Capture the cell that displays the provided text and extract its [x, y] central coordinate. 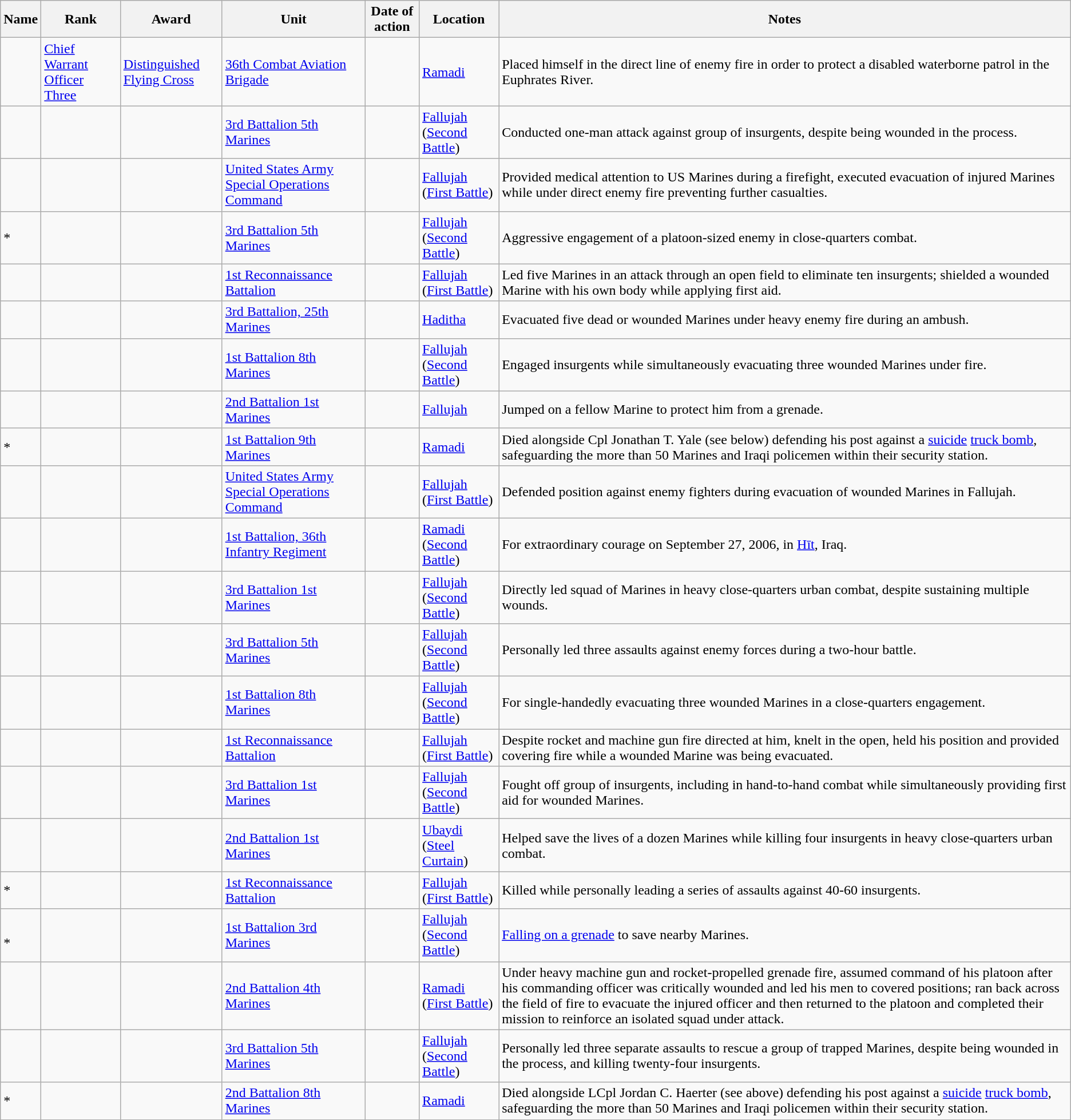
Placed himself in the direct line of enemy fire in order to protect a disabled waterborne patrol in the Euphrates River. [785, 72]
2nd Battalion 4th Marines [293, 996]
Haditha [459, 319]
3rd Battalion, 25th Marines [293, 319]
2nd Battalion 8th Marines [293, 1101]
Location [459, 19]
Date of action [392, 19]
Engaged insurgents while simultaneously evacuating three wounded Marines under fire. [785, 365]
Name [21, 19]
Rank [81, 19]
Falling on a grenade to save nearby Marines. [785, 935]
Fought off group of insurgents, including in hand-to-hand combat while simultaneously providing first aid for wounded Marines. [785, 793]
Ramadi (Second Battle) [459, 544]
Directly led squad of Marines in heavy close-quarters urban combat, despite sustaining multiple wounds. [785, 597]
Jumped on a fellow Marine to protect him from a grenade. [785, 410]
Chief Warrant Officer Three [81, 72]
Aggressive engagement of a platoon-sized enemy in close-quarters combat. [785, 238]
Ramadi (First Battle) [459, 996]
Killed while personally leading a series of assaults against 40-60 insurgents. [785, 891]
For single-handedly evacuating three wounded Marines in a close-quarters engagement. [785, 703]
Distinguished Flying Cross [171, 72]
Award [171, 19]
Ubaydi (Steel Curtain) [459, 845]
1st Battalion 3rd Marines [293, 935]
Evacuated five dead or wounded Marines under heavy enemy fire during an ambush. [785, 319]
For extraordinary courage on September 27, 2006, in Hīt, Iraq. [785, 544]
Helped save the lives of a dozen Marines while killing four insurgents in heavy close-quarters urban combat. [785, 845]
Personally led three assaults against enemy forces during a two-hour battle. [785, 650]
Unit [293, 19]
Notes [785, 19]
Conducted one-man attack against group of insurgents, despite being wounded in the process. [785, 132]
Fallujah [459, 410]
1st Battalion, 36th Infantry Regiment [293, 544]
1st Battalion 9th Marines [293, 446]
36th Combat Aviation Brigade [293, 72]
Defended position against enemy fighters during evacuation of wounded Marines in Fallujah. [785, 492]
